From the cell containing the given text, extract its center point as [x, y] coordinate. 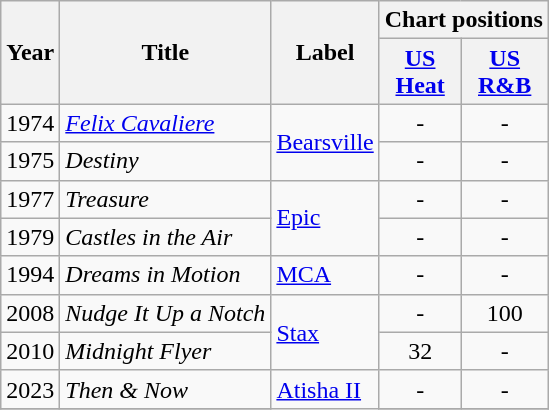
Epic [325, 218]
Castles in the Air [166, 237]
Chart positions [464, 20]
Nudge It Up a Notch [166, 313]
2010 [30, 351]
Dreams in Motion [166, 275]
Label [325, 52]
MCA [325, 275]
Destiny [166, 161]
1979 [30, 237]
Treasure [166, 199]
Title [166, 52]
Year [30, 52]
Felix Cavaliere [166, 123]
2023 [30, 389]
1994 [30, 275]
2008 [30, 313]
Bearsville [325, 142]
32 [420, 351]
USR&B [504, 72]
Then & Now [166, 389]
1977 [30, 199]
1975 [30, 161]
100 [504, 313]
Atisha II [325, 389]
USHeat [420, 72]
Midnight Flyer [166, 351]
Stax [325, 332]
1974 [30, 123]
